Output the [x, y] coordinate of the center of the cell containing the given text.  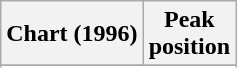
Chart (1996) [72, 34]
Peakposition [189, 34]
